Pinpoint the cell where the given text exists, returning its (X, Y) midpoint coordinate. 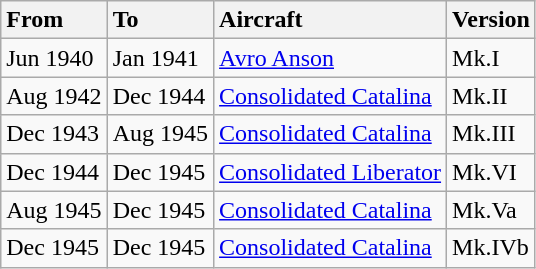
Mk.Va (492, 210)
Avro Anson (330, 58)
Mk.IVb (492, 248)
Mk.VI (492, 172)
Aug 1942 (54, 96)
Aircraft (330, 20)
To (160, 20)
Mk.II (492, 96)
Mk.III (492, 134)
Jan 1941 (160, 58)
Mk.I (492, 58)
From (54, 20)
Dec 1943 (54, 134)
Version (492, 20)
Consolidated Liberator (330, 172)
Jun 1940 (54, 58)
